For the text-containing cell, return its midpoint in (X, Y) coordinate format. 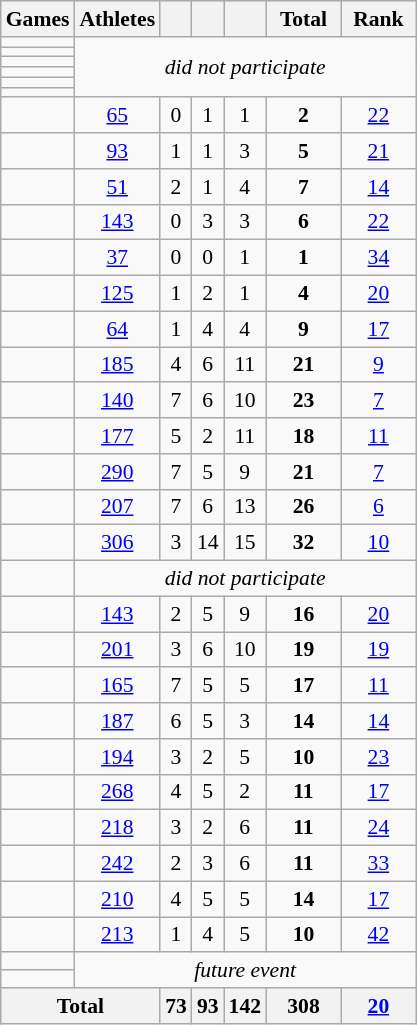
65 (117, 116)
177 (117, 436)
26 (304, 507)
142 (246, 1006)
290 (117, 472)
33 (378, 864)
15 (246, 543)
213 (117, 935)
207 (117, 507)
Games (38, 19)
306 (117, 543)
242 (117, 864)
Athletes (117, 19)
125 (117, 294)
future event (244, 971)
268 (117, 792)
64 (117, 329)
218 (117, 828)
185 (117, 365)
210 (117, 899)
16 (304, 614)
34 (378, 258)
165 (117, 686)
73 (176, 1006)
140 (117, 401)
37 (117, 258)
51 (117, 187)
201 (117, 650)
308 (304, 1006)
24 (378, 828)
18 (304, 436)
187 (117, 721)
Rank (378, 19)
194 (117, 757)
13 (246, 507)
42 (378, 935)
32 (304, 543)
